For the text-containing cell, return its midpoint in (X, Y) coordinate format. 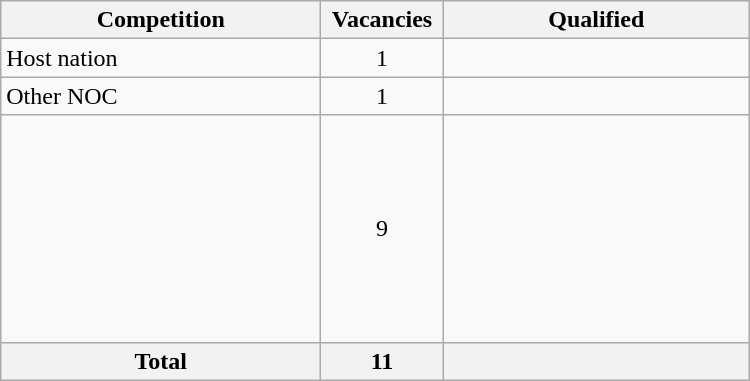
Competition (161, 20)
Vacancies (382, 20)
Host nation (161, 58)
Other NOC (161, 96)
Total (161, 361)
9 (382, 228)
11 (382, 361)
Qualified (596, 20)
